For the text-containing cell, return its midpoint in (X, Y) coordinate format. 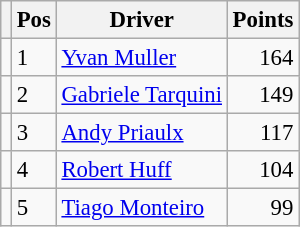
149 (262, 95)
Driver (142, 20)
Andy Priaulx (142, 133)
164 (262, 58)
Points (262, 20)
Tiago Monteiro (142, 208)
99 (262, 208)
Pos (34, 20)
5 (34, 208)
Robert Huff (142, 170)
Yvan Muller (142, 58)
117 (262, 133)
2 (34, 95)
3 (34, 133)
4 (34, 170)
1 (34, 58)
104 (262, 170)
Gabriele Tarquini (142, 95)
